Capture the cell that displays the provided text and extract its (x, y) central coordinate. 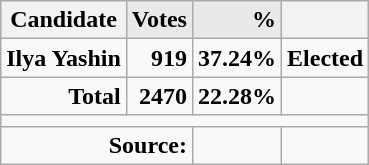
Source: (97, 145)
Ilya Yashin (64, 58)
% (236, 20)
22.28% (236, 96)
37.24% (236, 58)
919 (159, 58)
Elected (326, 58)
2470 (159, 96)
Votes (159, 20)
Total (64, 96)
Candidate (64, 20)
